Return the (X, Y) coordinate for the center point of the cell that contains the specified text.  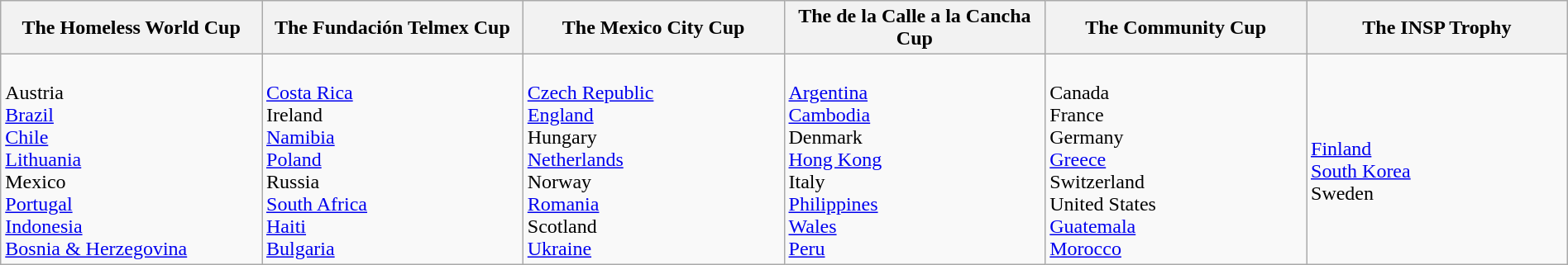
Canada France Germany Greece Switzerland United States Guatemala Morocco (1176, 159)
The INSP Trophy (1437, 28)
The de la Calle a la Cancha Cup (915, 28)
The Mexico City Cup (653, 28)
Argentina Cambodia Denmark Hong Kong Italy Philippines Wales Peru (915, 159)
The Homeless World Cup (131, 28)
Costa Rica Ireland Namibia Poland Russia South Africa Haiti Bulgaria (392, 159)
The Fundación Telmex Cup (392, 28)
Austria Brazil Chile Lithuania Mexico Portugal Indonesia Bosnia & Herzegovina (131, 159)
Finland South Korea Sweden (1437, 159)
Czech Republic England Hungary Netherlands Norway Romania Scotland Ukraine (653, 159)
The Community Cup (1176, 28)
